For the text-containing cell, return its midpoint in [x, y] coordinate format. 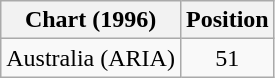
Chart (1996) [91, 20]
Position [227, 20]
Australia (ARIA) [91, 58]
51 [227, 58]
